Extract the (x, y) coordinate from the center of the cell holding the provided text.  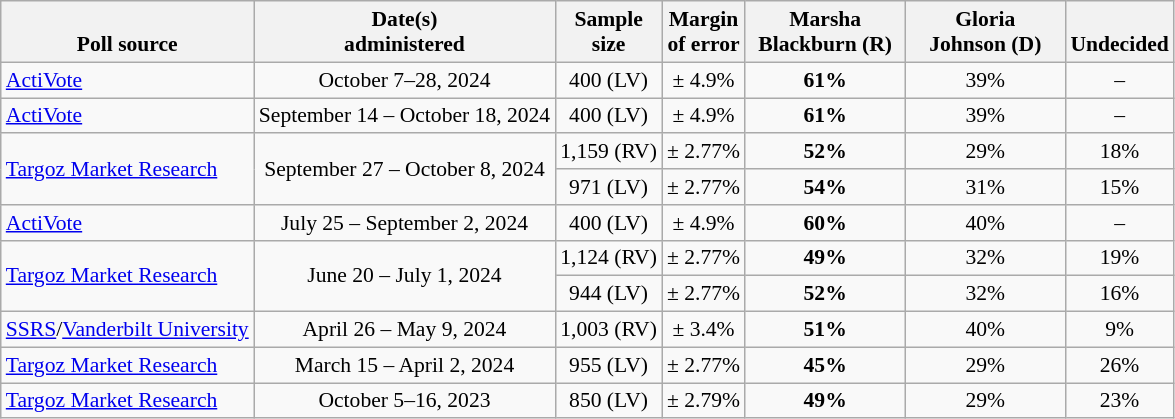
September 14 – October 18, 2024 (404, 116)
944 (LV) (608, 294)
SSRS/Vanderbilt University (128, 330)
54% (825, 187)
Date(s)administered (404, 32)
March 15 – April 2, 2024 (404, 365)
Marginof error (704, 32)
June 20 – July 1, 2024 (404, 276)
± 3.4% (704, 330)
October 5–16, 2023 (404, 401)
955 (LV) (608, 365)
45% (825, 365)
GloriaJohnson (D) (985, 32)
April 26 – May 9, 2024 (404, 330)
September 27 – October 8, 2024 (404, 170)
51% (825, 330)
850 (LV) (608, 401)
Undecided (1119, 32)
60% (825, 223)
1,159 (RV) (608, 152)
26% (1119, 365)
9% (1119, 330)
16% (1119, 294)
October 7–28, 2024 (404, 80)
1,003 (RV) (608, 330)
18% (1119, 152)
19% (1119, 258)
23% (1119, 401)
31% (985, 187)
Poll source (128, 32)
Samplesize (608, 32)
15% (1119, 187)
July 25 – September 2, 2024 (404, 223)
971 (LV) (608, 187)
1,124 (RV) (608, 258)
± 2.79% (704, 401)
MarshaBlackburn (R) (825, 32)
